Scan for the cell matching the given text and deliver its [x, y] coordinate at center. 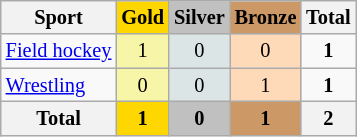
Silver [200, 17]
Field hockey [59, 51]
Bronze [266, 17]
Sport [59, 17]
2 [328, 118]
Gold [142, 17]
Wrestling [59, 85]
